Return [x, y] of the center of cell containing provided text 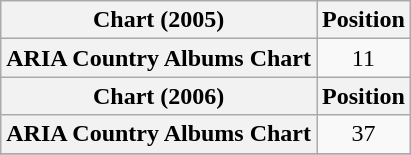
37 [364, 134]
11 [364, 58]
Chart (2005) [159, 20]
Chart (2006) [159, 96]
